From the cell containing the given text, extract its center point as (x, y) coordinate. 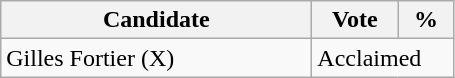
Acclaimed (383, 58)
Candidate (156, 20)
Vote (355, 20)
Gilles Fortier (X) (156, 58)
% (426, 20)
